Scan for the cell matching the given text and deliver its (x, y) coordinate at center. 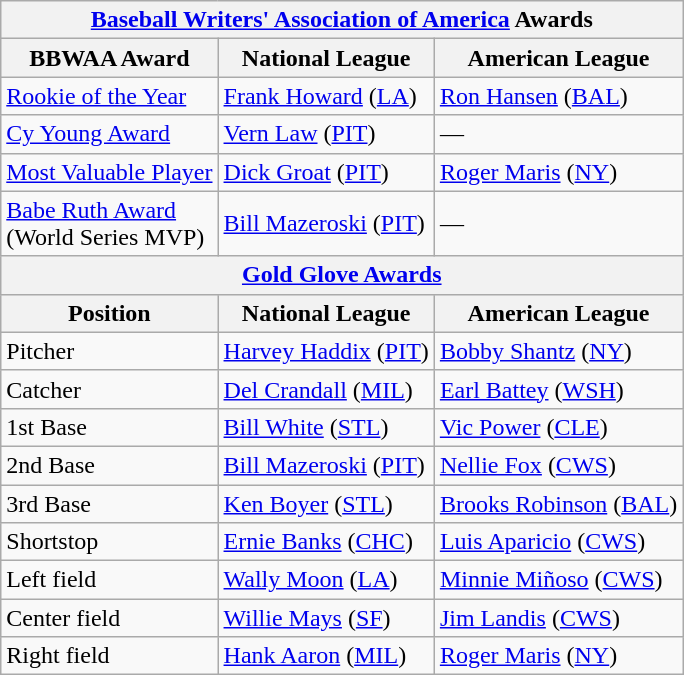
Frank Howard (LA) (326, 96)
3rd Base (110, 503)
Center field (110, 618)
Wally Moon (LA) (326, 580)
Baseball Writers' Association of America Awards (342, 20)
2nd Base (110, 465)
Hank Aaron (MIL) (326, 656)
Vern Law (PIT) (326, 134)
1st Base (110, 427)
Willie Mays (SF) (326, 618)
Shortstop (110, 542)
Earl Battey (WSH) (558, 389)
Catcher (110, 389)
Ken Boyer (STL) (326, 503)
Most Valuable Player (110, 172)
Harvey Haddix (PIT) (326, 351)
Cy Young Award (110, 134)
Dick Groat (PIT) (326, 172)
Gold Glove Awards (342, 275)
Brooks Robinson (BAL) (558, 503)
Babe Ruth Award(World Series MVP) (110, 224)
Position (110, 313)
Jim Landis (CWS) (558, 618)
Ernie Banks (CHC) (326, 542)
Right field (110, 656)
Bobby Shantz (NY) (558, 351)
Rookie of the Year (110, 96)
Vic Power (CLE) (558, 427)
Minnie Miñoso (CWS) (558, 580)
Del Crandall (MIL) (326, 389)
Left field (110, 580)
Bill White (STL) (326, 427)
Ron Hansen (BAL) (558, 96)
Pitcher (110, 351)
Nellie Fox (CWS) (558, 465)
Luis Aparicio (CWS) (558, 542)
BBWAA Award (110, 58)
